Pinpoint the cell where the given text exists, returning its [x, y] midpoint coordinate. 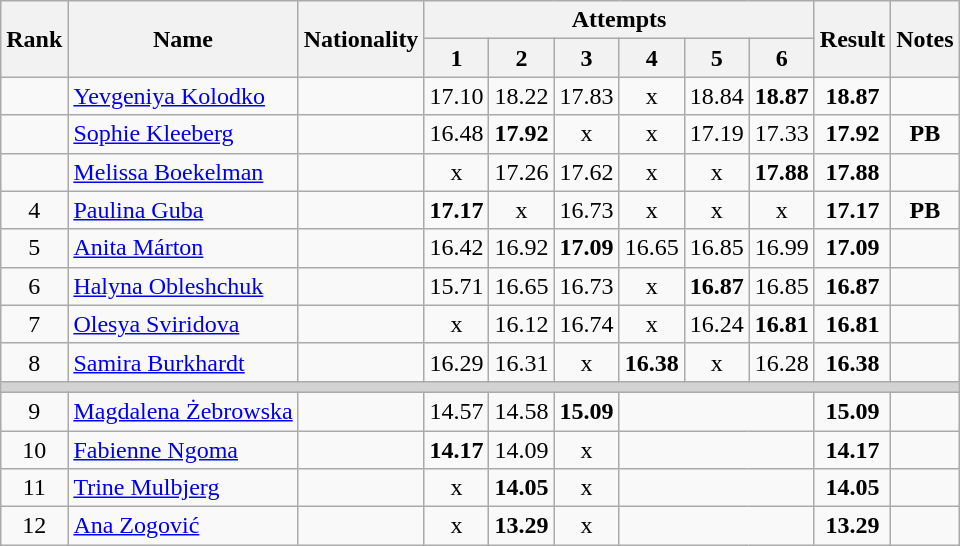
11 [34, 488]
Magdalena Żebrowska [183, 411]
Nationality [361, 39]
17.33 [782, 134]
Yevgeniya Kolodko [183, 96]
16.12 [522, 324]
9 [34, 411]
Halyna Obleshchuk [183, 286]
1 [456, 58]
16.29 [456, 362]
7 [34, 324]
Ana Zogović [183, 526]
14.09 [522, 449]
17.62 [586, 172]
Notes [925, 39]
16.28 [782, 362]
Paulina Guba [183, 210]
16.92 [522, 248]
Sophie Kleeberg [183, 134]
17.10 [456, 96]
16.74 [586, 324]
2 [522, 58]
Melissa Boekelman [183, 172]
17.83 [586, 96]
16.42 [456, 248]
Name [183, 39]
16.31 [522, 362]
8 [34, 362]
Anita Márton [183, 248]
16.48 [456, 134]
Fabienne Ngoma [183, 449]
3 [586, 58]
16.24 [716, 324]
Rank [34, 39]
12 [34, 526]
15.71 [456, 286]
16.99 [782, 248]
10 [34, 449]
17.19 [716, 134]
14.57 [456, 411]
14.58 [522, 411]
Samira Burkhardt [183, 362]
18.22 [522, 96]
17.26 [522, 172]
Attempts [619, 20]
Trine Mulbjerg [183, 488]
Result [852, 39]
Olesya Sviridova [183, 324]
18.84 [716, 96]
